Locate the cell with the specified text and output its [x, y] center coordinate. 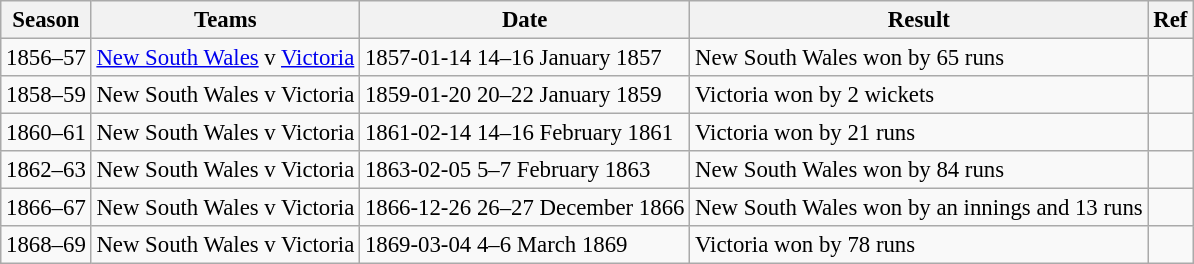
Result [919, 20]
1859-01-20 20–22 January 1859 [525, 95]
Victoria won by 21 runs [919, 133]
New South Wales won by 65 runs [919, 58]
1860–61 [46, 133]
1868–69 [46, 245]
Ref [1170, 20]
1863-02-05 5–7 February 1863 [525, 170]
New South Wales won by an innings and 13 runs [919, 208]
Season [46, 20]
1856–57 [46, 58]
1861-02-14 14–16 February 1861 [525, 133]
1862–63 [46, 170]
1866-12-26 26–27 December 1866 [525, 208]
Date [525, 20]
Teams [226, 20]
Victoria won by 78 runs [919, 245]
1866–67 [46, 208]
1858–59 [46, 95]
1869-03-04 4–6 March 1869 [525, 245]
New South Wales won by 84 runs [919, 170]
Victoria won by 2 wickets [919, 95]
1857-01-14 14–16 January 1857 [525, 58]
